Output the (X, Y) coordinate of the center of the cell containing the given text.  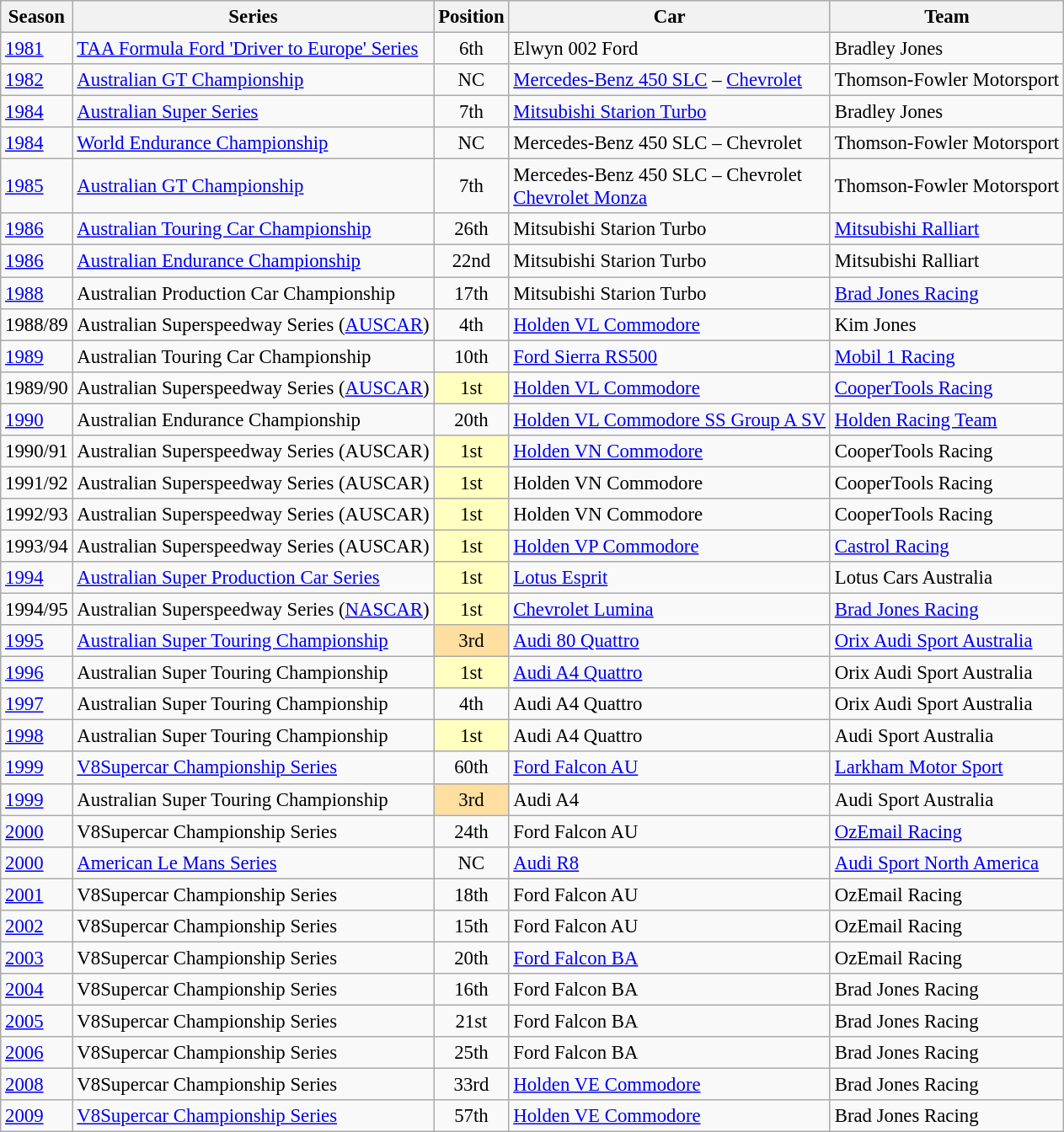
21st (472, 1021)
Holden VL Commodore SS Group A SV (669, 419)
Season (37, 17)
Australian Production Car Championship (253, 293)
Audi Sport North America (947, 862)
1989 (37, 356)
2001 (37, 894)
Kim Jones (947, 324)
American Le Mans Series (253, 862)
17th (472, 293)
Audi 80 Quattro (669, 641)
1991/92 (37, 483)
1994/95 (37, 610)
Ford Sierra RS500 (669, 356)
Lotus Esprit (669, 578)
26th (472, 230)
18th (472, 894)
Audi A4 (669, 799)
1988 (37, 293)
Position (472, 17)
10th (472, 356)
Holden Racing Team (947, 419)
Audi R8 (669, 862)
6th (472, 49)
2005 (37, 1021)
15th (472, 926)
Chevrolet Lumina (669, 610)
Mobil 1 Racing (947, 356)
2006 (37, 1053)
Australian Super Production Car Series (253, 578)
Holden VP Commodore (669, 546)
1989/90 (37, 387)
1998 (37, 736)
1992/93 (37, 515)
1985 (37, 187)
1995 (37, 641)
33rd (472, 1085)
1994 (37, 578)
60th (472, 768)
25th (472, 1053)
Australian Superspeedway Series (NASCAR) (253, 610)
2003 (37, 958)
Car (669, 17)
1981 (37, 49)
Lotus Cars Australia (947, 578)
2009 (37, 1116)
1982 (37, 80)
16th (472, 990)
2004 (37, 990)
1990 (37, 419)
Series (253, 17)
Mercedes-Benz 450 SLC – Chevrolet Chevrolet Monza (669, 187)
57th (472, 1116)
Elwyn 002 Ford (669, 49)
World Endurance Championship (253, 143)
24th (472, 831)
1990/91 (37, 451)
Castrol Racing (947, 546)
1996 (37, 673)
1997 (37, 704)
2008 (37, 1085)
2002 (37, 926)
1993/94 (37, 546)
TAA Formula Ford 'Driver to Europe' Series (253, 49)
22nd (472, 261)
Team (947, 17)
1988/89 (37, 324)
Larkham Motor Sport (947, 768)
Australian Super Series (253, 112)
